Output the [X, Y] coordinate of the center of the cell containing the given text.  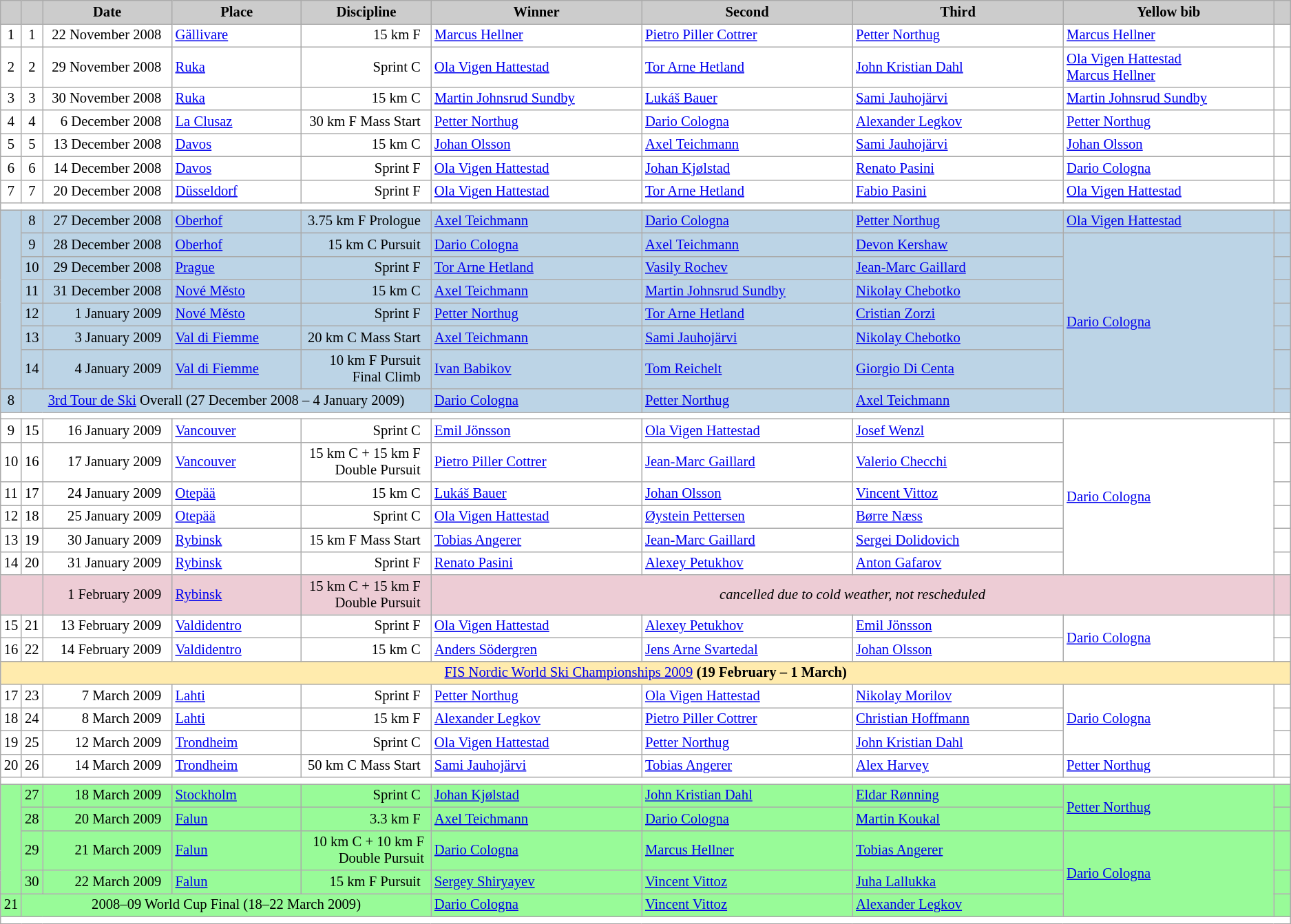
1 February 2009 [107, 594]
Cristian Zorzi [958, 314]
18 March 2009 [107, 795]
La Clusaz [237, 122]
30 January 2009 [107, 540]
13 February 2009 [107, 626]
Ola Vigen Hattestad Marcus Hellner [1168, 67]
29 [32, 850]
Martin Koukal [958, 819]
8 March 2009 [107, 719]
31 December 2008 [107, 291]
24 [32, 719]
15 km C Pursuit [366, 244]
Josef Wenzl [958, 430]
1 January 2009 [107, 314]
14 March 2009 [107, 766]
Gällivare [237, 35]
Discipline [366, 12]
17 January 2009 [107, 462]
26 [32, 766]
3rd Tour de Ski Overall (27 December 2008 – 4 January 2009) [226, 400]
15 km F Mass Start [366, 540]
14 February 2009 [107, 649]
30 [32, 882]
Tom Reichelt [747, 369]
Date [107, 12]
22 November 2008 [107, 35]
3.75 km F Prologue [366, 221]
Børre Næss [958, 516]
16 January 2009 [107, 430]
Sergei Dolidovich [958, 540]
25 [32, 742]
cancelled due to cold weather, not rescheduled [852, 594]
22 [32, 649]
12 March 2009 [107, 742]
Prague [237, 268]
15 km F Pursuit [366, 882]
Sergey Shiryayev [536, 882]
Ivan Babikov [536, 369]
Third [958, 12]
28 December 2008 [107, 244]
Giorgio Di Centa [958, 369]
Nikolay Morilov [958, 696]
28 [32, 819]
27 [32, 795]
Düsseldorf [237, 191]
3 January 2009 [107, 337]
4 January 2009 [107, 369]
Øystein Pettersen [747, 516]
20 km C Mass Start [366, 337]
Eldar Rønning [958, 795]
7 March 2009 [107, 696]
Stockholm [237, 795]
29 December 2008 [107, 268]
31 January 2009 [107, 563]
27 December 2008 [107, 221]
10 km F Pursuit Final Climb [366, 369]
Valerio Checchi [958, 462]
Anton Gafarov [958, 563]
Second [747, 12]
10 km C + 10 km F Double Pursuit [366, 850]
21 March 2009 [107, 850]
29 November 2008 [107, 67]
Fabio Pasini [958, 191]
Place [237, 12]
30 November 2008 [107, 98]
Jens Arne Svartedal [747, 649]
Yellow bib [1168, 12]
22 March 2009 [107, 882]
50 km C Mass Start [366, 766]
14 December 2008 [107, 168]
Alex Harvey [958, 766]
2008–09 World Cup Final (18–22 March 2009) [226, 905]
20 March 2009 [107, 819]
24 January 2009 [107, 494]
20 December 2008 [107, 191]
6 December 2008 [107, 122]
Vasily Rochev [747, 268]
25 January 2009 [107, 516]
23 [32, 696]
Devon Kershaw [958, 244]
FIS Nordic World Ski Championships 2009 (19 February – 1 March) [646, 673]
Christian Hoffmann [958, 719]
13 December 2008 [107, 145]
3.3 km F [366, 819]
Anders Södergren [536, 649]
Juha Lallukka [958, 882]
30 km F Mass Start [366, 122]
Winner [536, 12]
